Search for the cell housing the specified text and yield its [X, Y] center coordinate. 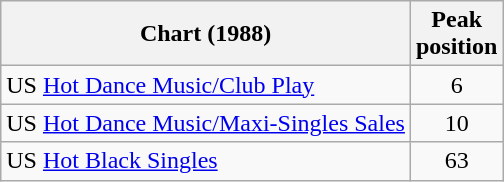
Chart (1988) [206, 34]
US Hot Black Singles [206, 161]
10 [456, 123]
US Hot Dance Music/Club Play [206, 85]
US Hot Dance Music/Maxi-Singles Sales [206, 123]
Peakposition [456, 34]
6 [456, 85]
63 [456, 161]
